Output the [X, Y] coordinate of the center of the cell containing the given text.  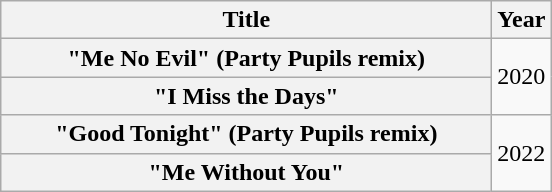
Title [246, 20]
"I Miss the Days" [246, 96]
"Me No Evil" (Party Pupils remix) [246, 58]
Year [522, 20]
"Me Without You" [246, 172]
"Good Tonight" (Party Pupils remix) [246, 134]
2022 [522, 153]
2020 [522, 77]
